Detect which cell encompasses the target text, then output its [x, y] center coordinate. 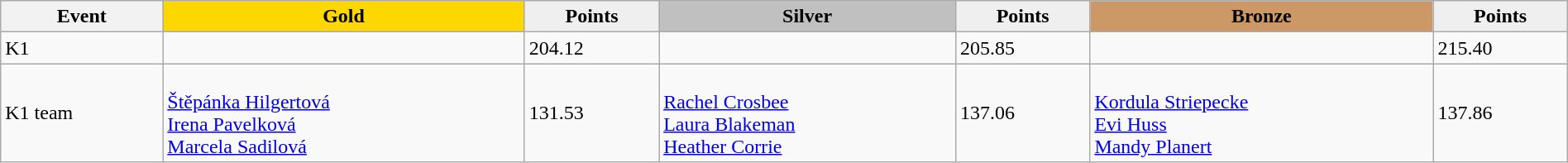
K1 team [82, 113]
215.40 [1500, 48]
137.86 [1500, 113]
Kordula StriepeckeEvi HussMandy Planert [1262, 113]
Bronze [1262, 17]
Rachel CrosbeeLaura BlakemanHeather Corrie [807, 113]
Silver [807, 17]
K1 [82, 48]
131.53 [591, 113]
Štěpánka HilgertováIrena PavelkováMarcela Sadilová [344, 113]
Event [82, 17]
205.85 [1022, 48]
204.12 [591, 48]
137.06 [1022, 113]
Gold [344, 17]
